Return [X, Y] of the center of cell containing provided text 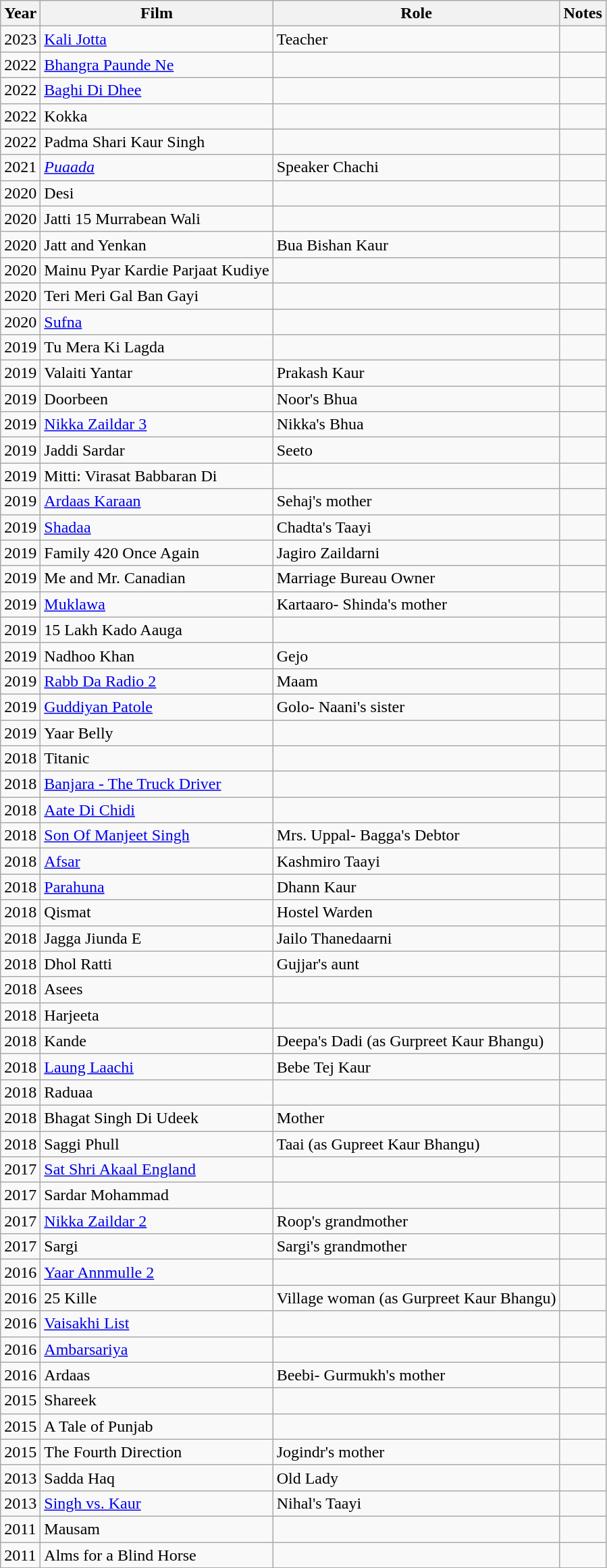
Sargi [157, 1247]
Tu Mera Ki Lagda [157, 348]
Qismat [157, 913]
Dhol Ratti [157, 964]
Son Of Manjeet Singh [157, 836]
Singh vs. Kaur [157, 1503]
Laung Laachi [157, 1066]
Afsar [157, 861]
Aate Di Chidi [157, 810]
Village woman (as Gurpreet Kaur Bhangu) [416, 1298]
Teri Meri Gal Ban Gayi [157, 296]
Kokka [157, 116]
Ardaas [157, 1375]
Ardaas Karaan [157, 502]
Jailo Thanedaarni [416, 938]
Shadaa [157, 527]
Mainu Pyar Kardie Parjaat Kudiye [157, 270]
Bhagat Singh Di Udeek [157, 1118]
Mrs. Uppal- Bagga's Debtor [416, 836]
Nikka Zaildar 3 [157, 425]
Vaisakhi List [157, 1324]
Gejo [416, 655]
Sardar Mohammad [157, 1195]
Sargi's grandmother [416, 1247]
Shareek [157, 1401]
Speaker Chachi [416, 167]
Maam [416, 681]
Harjeeta [157, 1015]
Bebe Tej Kaur [416, 1066]
Dhann Kaur [416, 887]
Desi [157, 193]
Sehaj's mother [416, 502]
Jagiro Zaildarni [416, 553]
Doorbeen [157, 399]
Sadda Haq [157, 1478]
Guddiyan Patole [157, 707]
Role [416, 13]
Ambarsariya [157, 1349]
Golo- Naani's sister [416, 707]
Valaiti Yantar [157, 373]
Kande [157, 1041]
Raduaa [157, 1092]
Muklawa [157, 604]
The Fourth Direction [157, 1452]
Mother [416, 1118]
Bhangra Paunde Ne [157, 65]
Yaar Belly [157, 732]
Jaddi Sardar [157, 450]
Jogindr's mother [416, 1452]
Asees [157, 990]
Titanic [157, 759]
Hostel Warden [416, 913]
2021 [20, 167]
Noor's Bhua [416, 399]
Kashmiro Taayi [416, 861]
25 Kille [157, 1298]
Family 420 Once Again [157, 553]
Sat Shri Akaal England [157, 1170]
Gujjar's aunt [416, 964]
Parahuna [157, 887]
A Tale of Punjab [157, 1426]
Baghi Di Dhee [157, 90]
Year [20, 13]
Notes [583, 13]
Puaada [157, 167]
Nadhoo Khan [157, 655]
Padma Shari Kaur Singh [157, 142]
Yaar Annmulle 2 [157, 1272]
Mitti: Virasat Babbaran Di [157, 476]
Saggi Phull [157, 1144]
Bua Bishan Kaur [416, 244]
Rabb Da Radio 2 [157, 681]
Nikka's Bhua [416, 425]
Kali Jotta [157, 39]
Jagga Jiunda E [157, 938]
Prakash Kaur [416, 373]
Deepa's Dadi (as Gurpreet Kaur Bhangu) [416, 1041]
Film [157, 13]
Roop's grandmother [416, 1221]
Taai (as Gupreet Kaur Bhangu) [416, 1144]
Jatt and Yenkan [157, 244]
Sufna [157, 322]
Seeto [416, 450]
Teacher [416, 39]
Marriage Bureau Owner [416, 578]
Alms for a Blind Horse [157, 1555]
Kartaaro- Shinda's mother [416, 604]
Me and Mr. Canadian [157, 578]
Mausam [157, 1529]
Beebi- Gurmukh's mother [416, 1375]
Banjara - The Truck Driver [157, 784]
15 Lakh Kado Aauga [157, 630]
Nihal's Taayi [416, 1503]
Nikka Zaildar 2 [157, 1221]
Jatti 15 Murrabean Wali [157, 219]
Old Lady [416, 1478]
2023 [20, 39]
Chadta's Taayi [416, 527]
